Return the (X, Y) coordinate for the center point of the cell that contains the specified text.  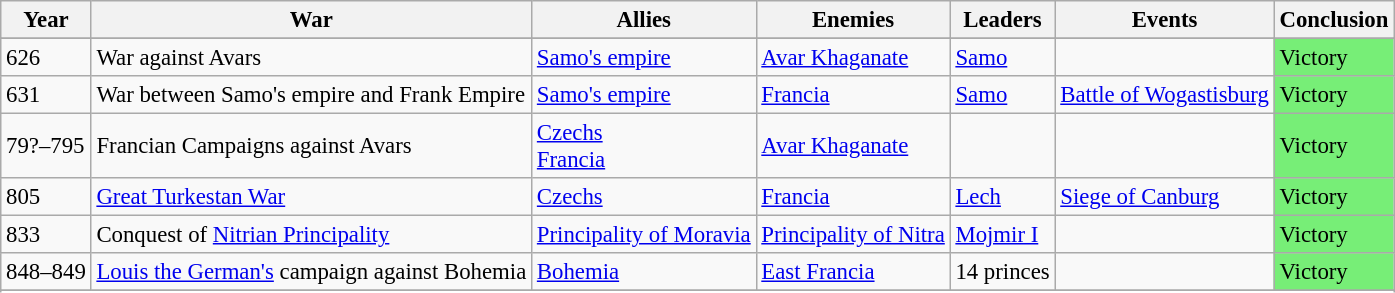
626 (46, 58)
Siege of Canburg (1164, 197)
Great Turkestan War (311, 197)
Bohemia (644, 273)
CzechsFrancia (644, 146)
Principality of Nitra (853, 235)
Enemies (853, 20)
833 (46, 235)
848–849 (46, 273)
631 (46, 95)
14 princes (1002, 273)
805 (46, 197)
Lech (1002, 197)
Events (1164, 20)
Principality of Moravia (644, 235)
Leaders (1002, 20)
War between Samo's empire and Frank Empire (311, 95)
79?–795 (46, 146)
Conclusion (1334, 20)
Francian Campaigns against Avars (311, 146)
Battle of Wogastisburg (1164, 95)
War (311, 20)
Conquest of Nitrian Principality (311, 235)
Year (46, 20)
Allies (644, 20)
Louis the German's campaign against Bohemia (311, 273)
Czechs (644, 197)
War against Avars (311, 58)
Mojmir I (1002, 235)
East Francia (853, 273)
